Return the [x, y] coordinate for the center point of the cell that contains the specified text.  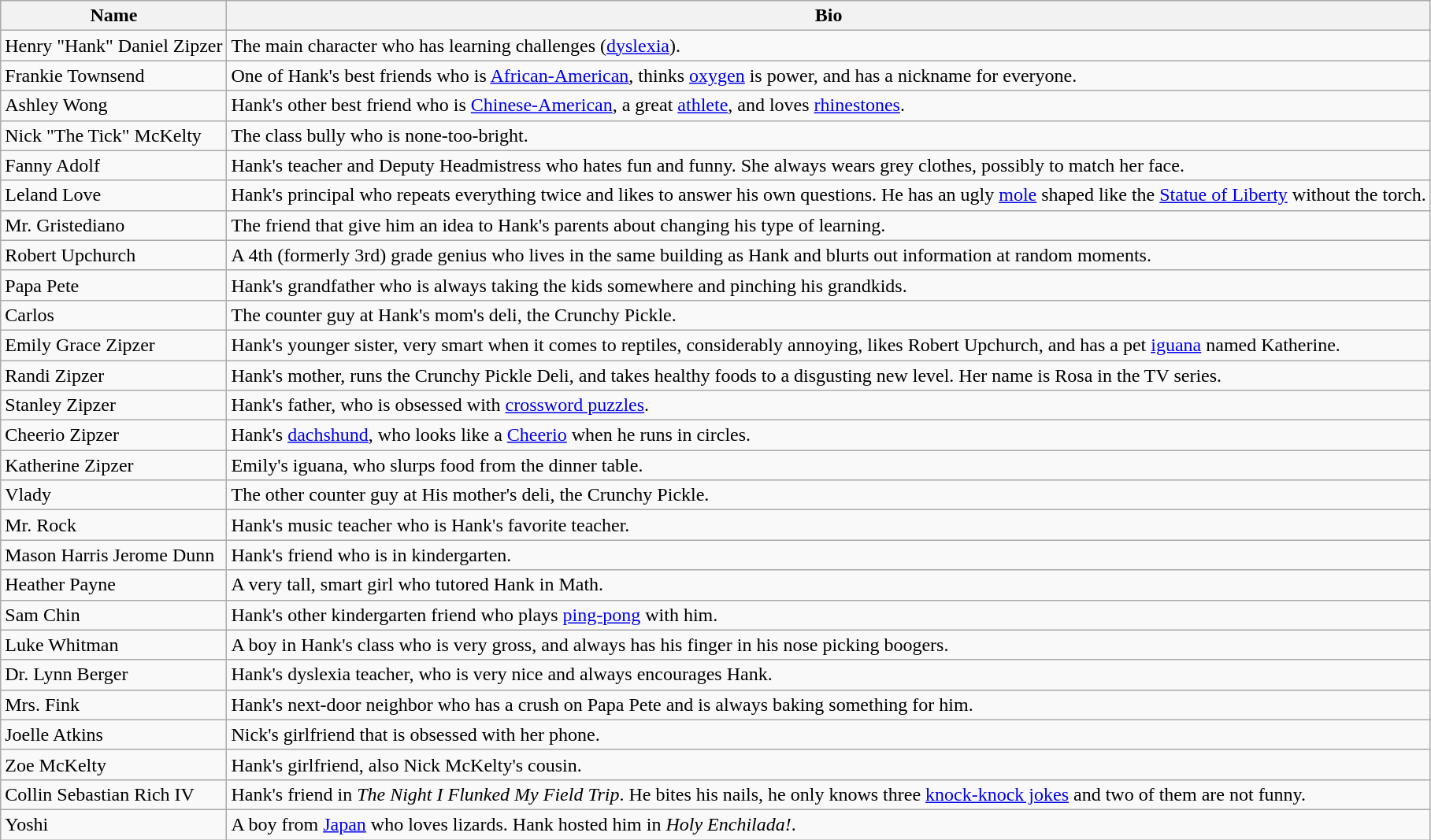
Hank's teacher and Deputy Headmistress who hates fun and funny. She always wears grey clothes, possibly to match her face. [829, 165]
Hank's younger sister, very smart when it comes to reptiles, considerably annoying, likes Robert Upchurch, and has a pet iguana named Katherine. [829, 345]
Mr. Gristediano [113, 225]
Papa Pete [113, 285]
Katherine Zipzer [113, 465]
The friend that give him an idea to Hank's parents about changing his type of learning. [829, 225]
Vlady [113, 495]
Frankie Townsend [113, 76]
The counter guy at Hank's mom's deli, the Crunchy Pickle. [829, 315]
Hank's mother, runs the Crunchy Pickle Deli, and takes healthy foods to a disgusting new level. Her name is Rosa in the TV series. [829, 376]
Nick "The Tick" McKelty [113, 135]
A boy from Japan who loves lizards. Hank hosted him in Holy Enchilada!. [829, 824]
Hank's dyslexia teacher, who is very nice and always encourages Hank. [829, 675]
Emily's iguana, who slurps food from the dinner table. [829, 465]
Hank's other kindergarten friend who plays ping-pong with him. [829, 615]
Leland Love [113, 195]
The other counter guy at His mother's deli, the Crunchy Pickle. [829, 495]
Sam Chin [113, 615]
Heather Payne [113, 585]
Hank's father, who is obsessed with crossword puzzles. [829, 405]
Yoshi [113, 824]
A very tall, smart girl who tutored Hank in Math. [829, 585]
Henry "Hank" Daniel Zipzer [113, 46]
Mr. Rock [113, 525]
Hank's next-door neighbor who has a crush on Papa Pete and is always baking something for him. [829, 705]
Hank's other best friend who is Chinese-American, a great athlete, and loves rhinestones. [829, 105]
Mason Harris Jerome Dunn [113, 555]
The main character who has learning challenges (dyslexia). [829, 46]
A boy in Hank's class who is very gross, and always has his finger in his nose picking boogers. [829, 645]
Stanley Zipzer [113, 405]
Dr. Lynn Berger [113, 675]
Nick's girlfriend that is obsessed with her phone. [829, 735]
One of Hank's best friends who is African-American, thinks oxygen is power, and has a nickname for everyone. [829, 76]
Fanny Adolf [113, 165]
Bio [829, 16]
Mrs. Fink [113, 705]
Hank's grandfather who is always taking the kids somewhere and pinching his grandkids. [829, 285]
Hank's friend in The Night I Flunked My Field Trip. He bites his nails, he only knows three knock-knock jokes and two of them are not funny. [829, 794]
A 4th (formerly 3rd) grade genius who lives in the same building as Hank and blurts out information at random moments. [829, 255]
Collin Sebastian Rich IV [113, 794]
Hank's girlfriend, also Nick McKelty's cousin. [829, 764]
Randi Zipzer [113, 376]
The class bully who is none-too-bright. [829, 135]
Carlos [113, 315]
Hank's dachshund, who looks like a Cheerio when he runs in circles. [829, 435]
Name [113, 16]
Luke Whitman [113, 645]
Emily Grace Zipzer [113, 345]
Hank's friend who is in kindergarten. [829, 555]
Joelle Atkins [113, 735]
Cheerio Zipzer [113, 435]
Ashley Wong [113, 105]
Hank's music teacher who is Hank's favorite teacher. [829, 525]
Zoe McKelty [113, 764]
Robert Upchurch [113, 255]
